Detect which cell encompasses the target text, then output its [x, y] center coordinate. 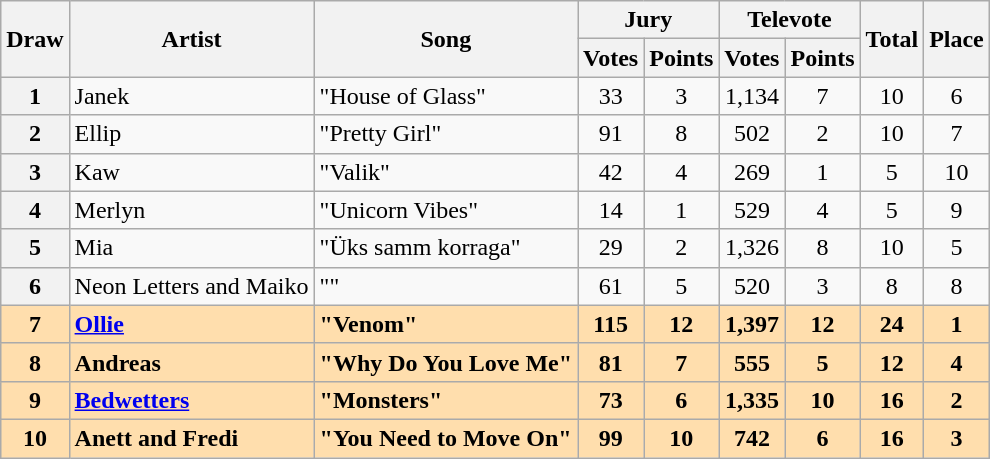
"House of Glass" [446, 96]
269 [752, 172]
502 [752, 134]
Ellip [192, 134]
1,335 [752, 400]
Janek [192, 96]
33 [611, 96]
"Pretty Girl" [446, 134]
Place [957, 39]
1,397 [752, 324]
555 [752, 362]
99 [611, 438]
42 [611, 172]
"Venom" [446, 324]
Kaw [192, 172]
1,326 [752, 248]
Jury [648, 20]
"You Need to Move On" [446, 438]
1,134 [752, 96]
Anett and Fredi [192, 438]
Televote [790, 20]
"Why Do You Love Me" [446, 362]
115 [611, 324]
Mia [192, 248]
Andreas [192, 362]
Draw [35, 39]
529 [752, 210]
14 [611, 210]
Ollie [192, 324]
29 [611, 248]
"" [446, 286]
Artist [192, 39]
61 [611, 286]
520 [752, 286]
73 [611, 400]
Neon Letters and Maiko [192, 286]
24 [892, 324]
Merlyn [192, 210]
Bedwetters [192, 400]
"Monsters" [446, 400]
Song [446, 39]
"Valik" [446, 172]
"Üks samm korraga" [446, 248]
"Unicorn Vibes" [446, 210]
91 [611, 134]
Total [892, 39]
81 [611, 362]
742 [752, 438]
